Search for the cell housing the specified text and yield its [X, Y] center coordinate. 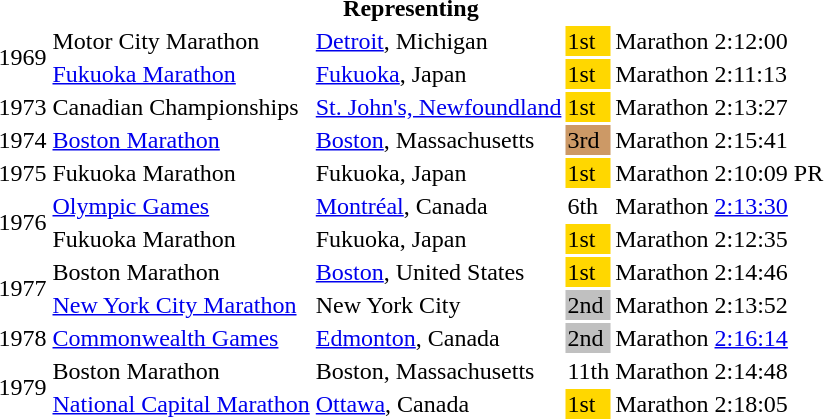
Olympic Games [181, 206]
Commonwealth Games [181, 338]
Ottawa, Canada [438, 404]
Canadian Championships [181, 107]
National Capital Marathon [181, 404]
Edmonton, Canada [438, 338]
New York City Marathon [181, 305]
6th [588, 206]
New York City [438, 305]
Detroit, Michigan [438, 41]
St. John's, Newfoundland [438, 107]
11th [588, 371]
Montréal, Canada [438, 206]
3rd [588, 140]
Motor City Marathon [181, 41]
Boston, United States [438, 272]
